Pinpoint the cell where the given text exists, returning its (x, y) midpoint coordinate. 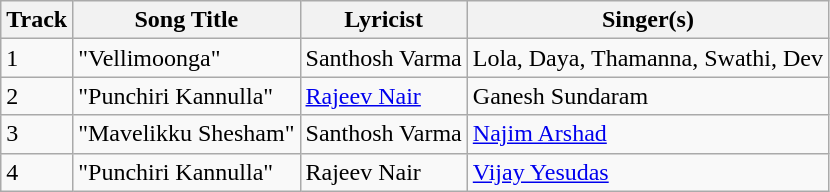
Lola, Daya, Thamanna, Swathi, Dev (648, 58)
Song Title (186, 20)
1 (37, 58)
"Vellimoonga" (186, 58)
Singer(s) (648, 20)
Najim Arshad (648, 134)
4 (37, 172)
2 (37, 96)
"Mavelikku Shesham" (186, 134)
Lyricist (384, 20)
3 (37, 134)
Ganesh Sundaram (648, 96)
Track (37, 20)
Vijay Yesudas (648, 172)
